Locate the cell with the specified text and output its (x, y) center coordinate. 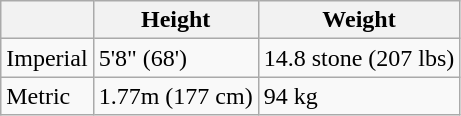
1.77m (177 cm) (176, 96)
14.8 stone (207 lbs) (359, 58)
94 kg (359, 96)
Height (176, 20)
Imperial (47, 58)
Metric (47, 96)
Weight (359, 20)
5'8" (68') (176, 58)
